Search for the cell housing the specified text and yield its (X, Y) center coordinate. 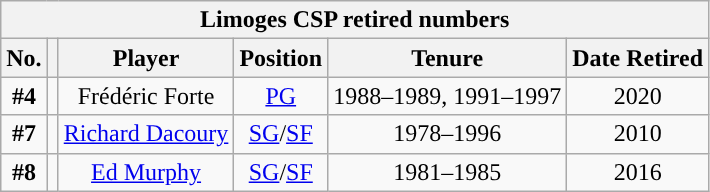
Date Retired (638, 58)
Tenure (448, 58)
1978–1996 (448, 134)
PG (281, 96)
Frédéric Forte (146, 96)
1981–1985 (448, 172)
Ed Murphy (146, 172)
1988–1989, 1991–1997 (448, 96)
Limoges CSP retired numbers (355, 20)
No. (24, 58)
#7 (24, 134)
2016 (638, 172)
#4 (24, 96)
Richard Dacoury (146, 134)
#8 (24, 172)
Position (281, 58)
Player (146, 58)
2020 (638, 96)
2010 (638, 134)
